Locate the cell with the specified text and output its [x, y] center coordinate. 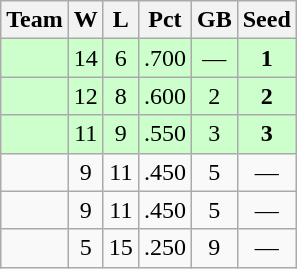
Pct [164, 20]
Team [35, 20]
.250 [164, 248]
12 [86, 96]
15 [120, 248]
1 [266, 58]
14 [86, 58]
8 [120, 96]
Seed [266, 20]
L [120, 20]
6 [120, 58]
W [86, 20]
GB [214, 20]
.550 [164, 134]
.600 [164, 96]
.700 [164, 58]
